Locate the cell with the specified text and output its (X, Y) center coordinate. 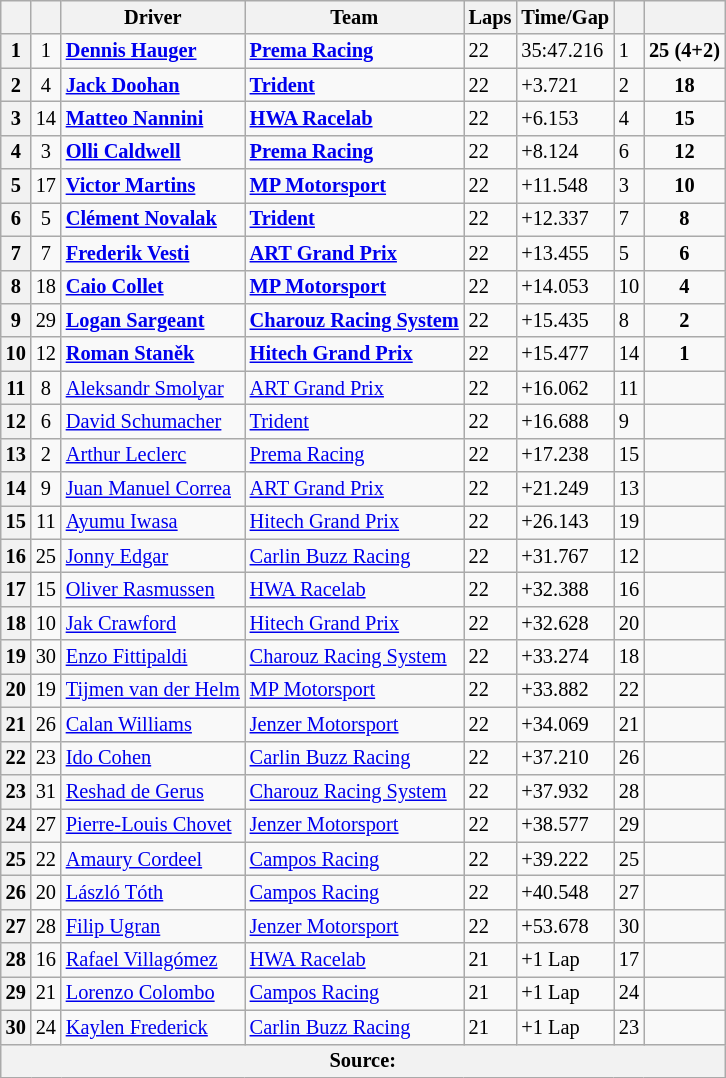
Jack Doohan (153, 85)
+32.628 (565, 623)
+6.153 (565, 118)
Source: (363, 1061)
+33.274 (565, 657)
Dennis Hauger (153, 51)
35:47.216 (565, 51)
Jak Crawford (153, 623)
+26.143 (565, 522)
Enzo Fittipaldi (153, 657)
Amaury Cordeel (153, 859)
David Schumacher (153, 421)
+40.548 (565, 892)
+34.069 (565, 724)
Pierre-Louis Chovet (153, 825)
25 (4+2) (684, 51)
+14.053 (565, 287)
Oliver Rasmussen (153, 589)
Driver (153, 17)
+15.477 (565, 354)
Tijmen van der Helm (153, 690)
Victor Martins (153, 186)
+37.932 (565, 791)
Caio Collet (153, 287)
+53.678 (565, 926)
Laps (490, 17)
László Tóth (153, 892)
Filip Ugran (153, 926)
Aleksandr Smolyar (153, 388)
+15.435 (565, 320)
Clément Novalak (153, 219)
+33.882 (565, 690)
31 (46, 791)
Frederik Vesti (153, 253)
+31.767 (565, 556)
Roman Staněk (153, 354)
Ido Cohen (153, 758)
Matteo Nannini (153, 118)
Time/Gap (565, 17)
+13.455 (565, 253)
+11.548 (565, 186)
+38.577 (565, 825)
Olli Caldwell (153, 152)
+16.062 (565, 388)
+17.238 (565, 455)
+3.721 (565, 85)
Arthur Leclerc (153, 455)
+16.688 (565, 421)
Jonny Edgar (153, 556)
Calan Williams (153, 724)
+37.210 (565, 758)
+21.249 (565, 489)
+12.337 (565, 219)
Ayumu Iwasa (153, 522)
Juan Manuel Correa (153, 489)
Lorenzo Colombo (153, 993)
Team (354, 17)
Logan Sargeant (153, 320)
+39.222 (565, 859)
Kaylen Frederick (153, 1027)
+8.124 (565, 152)
Rafael Villagómez (153, 960)
Reshad de Gerus (153, 791)
+32.388 (565, 589)
